Return (x, y) of the center of cell containing provided text 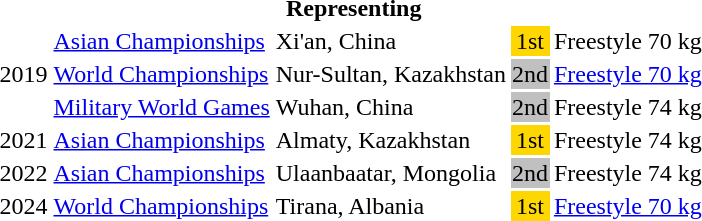
Military World Games (162, 107)
Ulaanbaatar, Mongolia (390, 173)
Nur-Sultan, Kazakhstan (390, 74)
Wuhan, China (390, 107)
Almaty, Kazakhstan (390, 140)
Tirana, Albania (390, 206)
Xi'an, China (390, 41)
